Extract the [x, y] coordinate from the center of the cell holding the provided text.  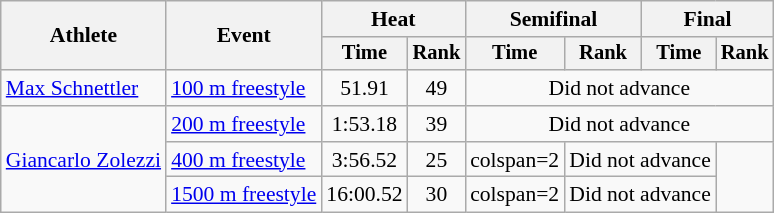
49 [437, 88]
Final [708, 19]
Event [244, 36]
25 [437, 160]
30 [437, 195]
100 m freestyle [244, 88]
51.91 [364, 88]
Max Schnettler [84, 88]
Giancarlo Zolezzi [84, 160]
Athlete [84, 36]
1500 m freestyle [244, 195]
400 m freestyle [244, 160]
Heat [393, 19]
16:00.52 [364, 195]
3:56.52 [364, 160]
1:53.18 [364, 124]
Semifinal [554, 19]
200 m freestyle [244, 124]
39 [437, 124]
